Pinpoint the cell where the given text exists, returning its (X, Y) midpoint coordinate. 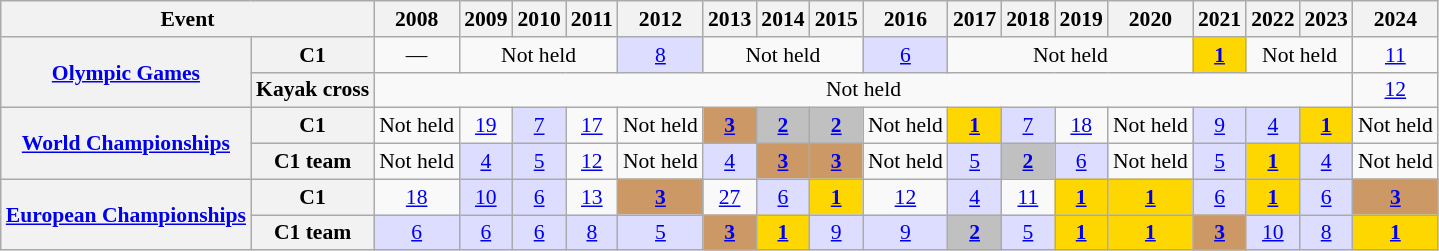
2020 (1150, 19)
2014 (782, 19)
2019 (1082, 19)
2017 (974, 19)
2022 (1272, 19)
2012 (660, 19)
13 (592, 197)
2023 (1326, 19)
Kayak cross (312, 90)
2024 (1396, 19)
World Championships (126, 144)
17 (592, 126)
European Championships (126, 214)
2010 (538, 19)
27 (730, 197)
2018 (1028, 19)
Olympic Games (126, 72)
2011 (592, 19)
Event (188, 19)
2008 (416, 19)
19 (486, 126)
2021 (1220, 19)
— (416, 55)
2016 (906, 19)
2009 (486, 19)
2013 (730, 19)
2015 (836, 19)
